Pinpoint the cell where the given text exists, returning its [X, Y] midpoint coordinate. 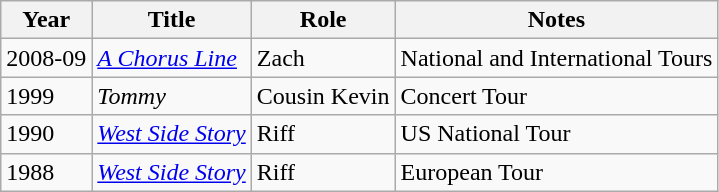
2008-09 [46, 58]
A Chorus Line [172, 58]
Zach [323, 58]
Year [46, 20]
Tommy [172, 96]
Role [323, 20]
1988 [46, 172]
National and International Tours [556, 58]
Cousin Kevin [323, 96]
US National Tour [556, 134]
Concert Tour [556, 96]
Notes [556, 20]
European Tour [556, 172]
1999 [46, 96]
Title [172, 20]
1990 [46, 134]
